Identify which cell holds the provided text, then report its (X, Y) central coordinate. 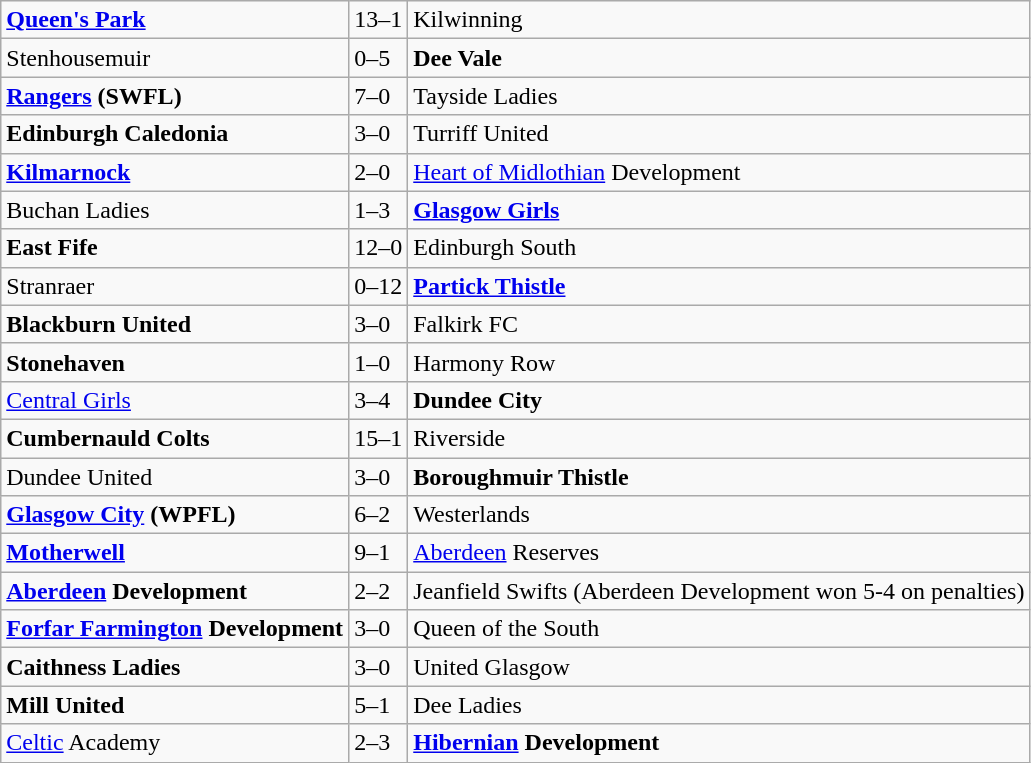
Falkirk FC (719, 324)
Boroughmuir Thistle (719, 477)
Edinburgh Caledonia (175, 134)
Glasgow City (WPFL) (175, 515)
12–0 (378, 248)
7–0 (378, 96)
Aberdeen Development (175, 591)
Harmony Row (719, 362)
Edinburgh South (719, 248)
Riverside (719, 438)
Cumbernauld Colts (175, 438)
Caithness Ladies (175, 667)
Dee Vale (719, 58)
Blackburn United (175, 324)
15–1 (378, 438)
Stranraer (175, 286)
Stonehaven (175, 362)
Kilwinning (719, 20)
5–1 (378, 705)
0–12 (378, 286)
1–0 (378, 362)
Motherwell (175, 553)
Queen of the South (719, 629)
Heart of Midlothian Development (719, 172)
0–5 (378, 58)
1–3 (378, 210)
2–2 (378, 591)
2–0 (378, 172)
Celtic Academy (175, 743)
Westerlands (719, 515)
United Glasgow (719, 667)
Queen's Park (175, 20)
Tayside Ladies (719, 96)
Rangers (SWFL) (175, 96)
Mill United (175, 705)
Forfar Farmington Development (175, 629)
3–4 (378, 400)
Dundee City (719, 400)
Central Girls (175, 400)
9–1 (378, 553)
Dundee United (175, 477)
Hibernian Development (719, 743)
13–1 (378, 20)
Jeanfield Swifts (Aberdeen Development won 5-4 on penalties) (719, 591)
6–2 (378, 515)
Aberdeen Reserves (719, 553)
Partick Thistle (719, 286)
Dee Ladies (719, 705)
2–3 (378, 743)
Kilmarnock (175, 172)
Glasgow Girls (719, 210)
Buchan Ladies (175, 210)
East Fife (175, 248)
Turriff United (719, 134)
Stenhousemuir (175, 58)
